Scan for the cell matching the given text and deliver its (x, y) coordinate at center. 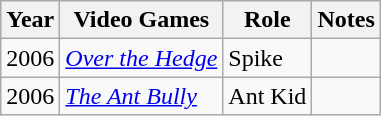
Notes (346, 20)
Year (30, 20)
Role (268, 20)
Over the Hedge (142, 58)
Ant Kid (268, 96)
Spike (268, 58)
Video Games (142, 20)
The Ant Bully (142, 96)
